Extract the (x, y) coordinate from the center of the cell holding the provided text.  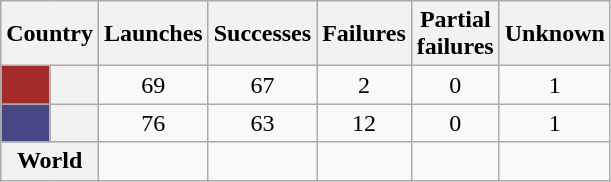
Country (50, 34)
63 (262, 123)
69 (153, 85)
76 (153, 123)
Partialfailures (455, 34)
Launches (153, 34)
World (50, 161)
Failures (364, 34)
67 (262, 85)
Successes (262, 34)
2 (364, 85)
Unknown (554, 34)
12 (364, 123)
